Locate the cell with the specified text and output its (X, Y) center coordinate. 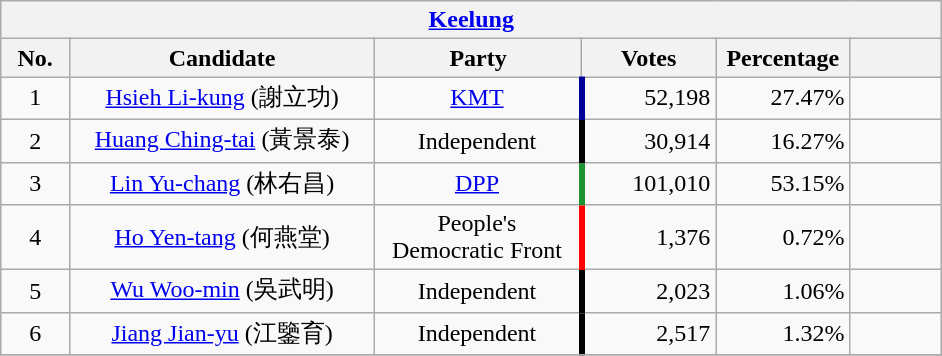
1 (36, 98)
4 (36, 238)
Party (478, 58)
Huang Ching-tai (黃景泰) (222, 140)
Jiang Jian-yu (江鑒育) (222, 334)
People's Democratic Front (478, 238)
6 (36, 334)
101,010 (649, 184)
Hsieh Li-kung (謝立功) (222, 98)
1,376 (649, 238)
2,023 (649, 292)
0.72% (783, 238)
No. (36, 58)
Candidate (222, 58)
Votes (649, 58)
Keelung (472, 20)
27.47% (783, 98)
53.15% (783, 184)
52,198 (649, 98)
Ho Yen-tang (何燕堂) (222, 238)
DPP (478, 184)
2 (36, 140)
1.32% (783, 334)
KMT (478, 98)
5 (36, 292)
2,517 (649, 334)
Percentage (783, 58)
1.06% (783, 292)
16.27% (783, 140)
Wu Woo-min (吳武明) (222, 292)
30,914 (649, 140)
3 (36, 184)
Lin Yu-chang (林右昌) (222, 184)
